Detect which cell encompasses the target text, then output its (x, y) center coordinate. 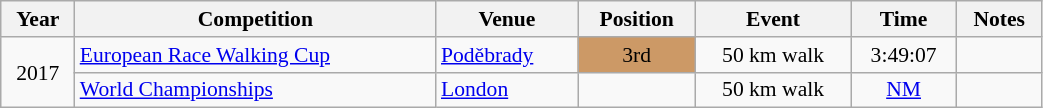
London (507, 90)
Year (38, 19)
Poděbrady (507, 55)
Competition (256, 19)
Notes (999, 19)
World Championships (256, 90)
European Race Walking Cup (256, 55)
Venue (507, 19)
3:49:07 (904, 55)
2017 (38, 72)
Time (904, 19)
NM (904, 90)
Event (772, 19)
Position (636, 19)
3rd (636, 55)
